Determine the (x, y) coordinate at the center of the cell enclosing the given text.  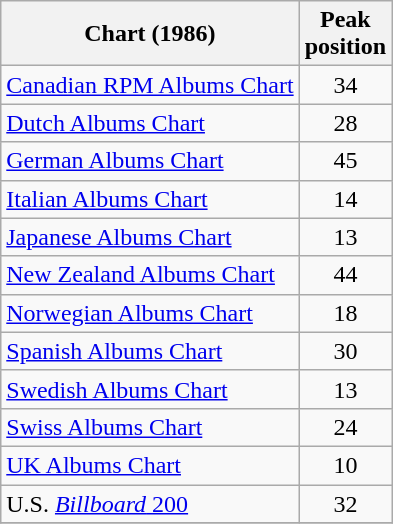
Chart (1986) (150, 34)
Canadian RPM Albums Chart (150, 85)
Dutch Albums Chart (150, 123)
10 (345, 465)
Peakposition (345, 34)
45 (345, 161)
Norwegian Albums Chart (150, 313)
Swedish Albums Chart (150, 389)
Italian Albums Chart (150, 199)
30 (345, 351)
Swiss Albums Chart (150, 427)
44 (345, 275)
14 (345, 199)
German Albums Chart (150, 161)
32 (345, 503)
New Zealand Albums Chart (150, 275)
18 (345, 313)
34 (345, 85)
U.S. Billboard 200 (150, 503)
28 (345, 123)
Japanese Albums Chart (150, 237)
Spanish Albums Chart (150, 351)
UK Albums Chart (150, 465)
24 (345, 427)
